Search for the cell housing the specified text and yield its [x, y] center coordinate. 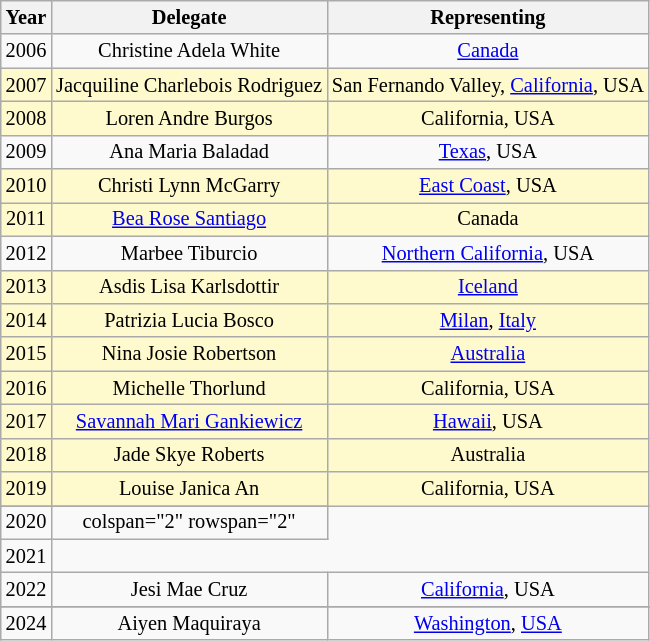
2008 [26, 118]
Savannah Mari Gankiewicz [189, 421]
2014 [26, 320]
2012 [26, 253]
Nina Josie Robertson [189, 354]
Aiyen Maquiraya [189, 623]
Ana Maria Baladad [189, 152]
2019 [26, 489]
Year [26, 17]
2010 [26, 186]
Hawaii, USA [488, 421]
East Coast, USA [488, 186]
2018 [26, 455]
2007 [26, 85]
2013 [26, 287]
Washington, USA [488, 623]
Milan, Italy [488, 320]
Louise Janica An [189, 489]
Delegate [189, 17]
Jesi Mae Cruz [189, 589]
2009 [26, 152]
Christine Adela White [189, 51]
colspan="2" rowspan="2" [189, 522]
2015 [26, 354]
2006 [26, 51]
Bea Rose Santiago [189, 219]
Jade Skye Roberts [189, 455]
2017 [26, 421]
2022 [26, 589]
Jacquiline Charlebois Rodriguez [189, 85]
Christi Lynn McGarry [189, 186]
Michelle Thorlund [189, 388]
Texas, USA [488, 152]
Iceland [488, 287]
San Fernando Valley, California, USA [488, 85]
2020 [26, 522]
Representing [488, 17]
Marbee Tiburcio [189, 253]
2011 [26, 219]
Asdis Lisa Karlsdottir [189, 287]
Northern California, USA [488, 253]
Loren Andre Burgos [189, 118]
2024 [26, 623]
Patrizia Lucia Bosco [189, 320]
2016 [26, 388]
2021 [26, 556]
